Determine the (x, y) coordinate at the center of the cell enclosing the given text.  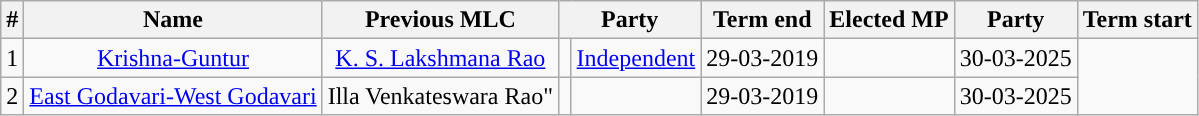
Elected MP (889, 20)
Illa Venkateswara Rao" (440, 96)
2 (12, 96)
Krishna-Guntur (173, 58)
Term end (762, 20)
Previous MLC (440, 20)
Independent (636, 58)
Name (173, 20)
East Godavari-West Godavari (173, 96)
1 (12, 58)
Term start (1137, 20)
# (12, 20)
K. S. Lakshmana Rao (440, 58)
